Provide the [x, y] coordinate of the cell's center where the given text is located.  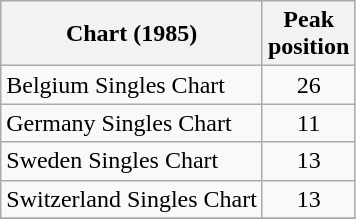
Switzerland Singles Chart [132, 199]
Belgium Singles Chart [132, 85]
Germany Singles Chart [132, 123]
26 [308, 85]
11 [308, 123]
Chart (1985) [132, 34]
Peakposition [308, 34]
Sweden Singles Chart [132, 161]
